Return (X, Y) of the center of cell containing provided text 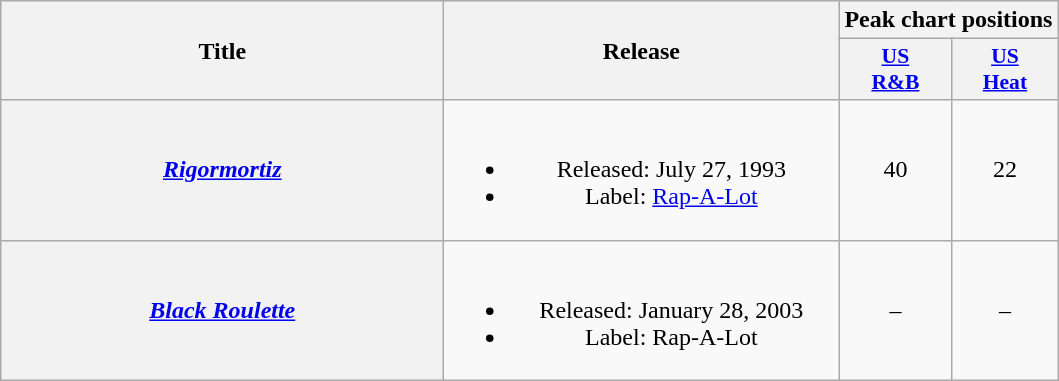
Release (642, 50)
Title (222, 50)
Peak chart positions (948, 20)
22 (1005, 170)
USR&B (896, 70)
Black Roulette (222, 310)
USHeat (1005, 70)
Released: July 27, 1993Label: Rap-A-Lot (642, 170)
Rigormortiz (222, 170)
Released: January 28, 2003Label: Rap-A-Lot (642, 310)
40 (896, 170)
